Return (X, Y) of the center of cell containing provided text 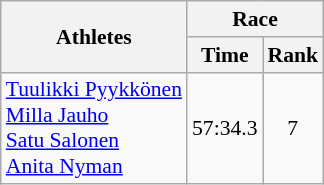
Race (255, 19)
Athletes (94, 36)
7 (292, 128)
Rank (292, 55)
57:34.3 (224, 128)
Tuulikki PyykkönenMilla JauhoSatu SalonenAnita Nyman (94, 128)
Time (224, 55)
